From the cell containing the given text, extract its center point as [x, y] coordinate. 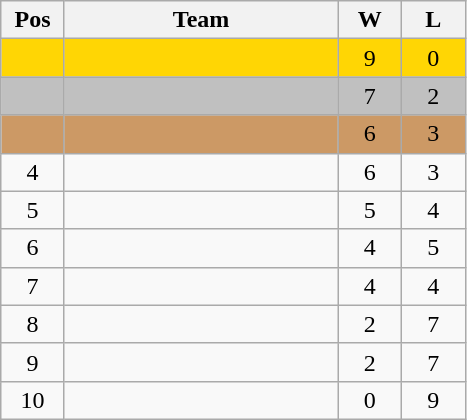
Pos [33, 20]
10 [33, 400]
8 [33, 324]
L [433, 20]
W [370, 20]
Team [201, 20]
